Search for the cell housing the specified text and yield its (x, y) center coordinate. 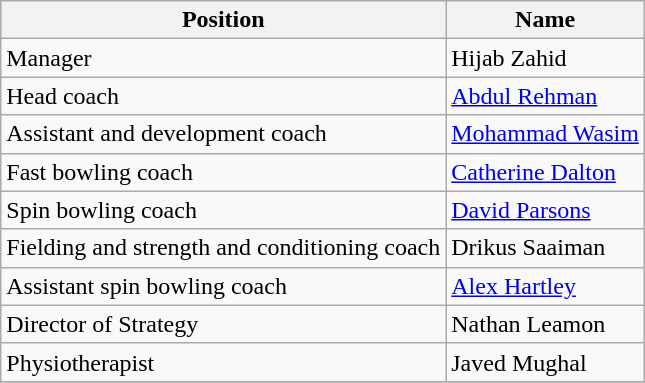
Director of Strategy (224, 324)
Assistant spin bowling coach (224, 286)
Position (224, 20)
Alex Hartley (546, 286)
Abdul Rehman (546, 96)
Nathan Leamon (546, 324)
Javed Mughal (546, 362)
Drikus Saaiman (546, 248)
Name (546, 20)
Head coach (224, 96)
Hijab Zahid (546, 58)
Spin bowling coach (224, 210)
Mohammad Wasim (546, 134)
Fielding and strength and conditioning coach (224, 248)
David Parsons (546, 210)
Physiotherapist (224, 362)
Catherine Dalton (546, 172)
Assistant and development coach (224, 134)
Fast bowling coach (224, 172)
Manager (224, 58)
